From the cell containing the given text, extract its center point as [X, Y] coordinate. 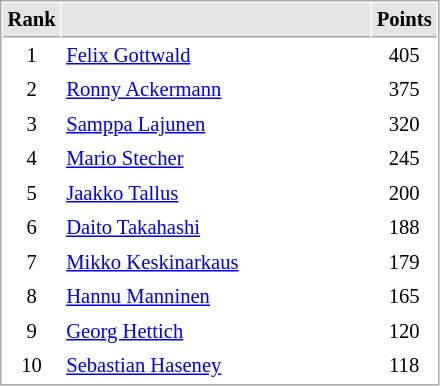
Sebastian Haseney [216, 366]
118 [404, 366]
Felix Gottwald [216, 56]
120 [404, 332]
405 [404, 56]
Points [404, 20]
188 [404, 228]
7 [32, 262]
Georg Hettich [216, 332]
3 [32, 124]
5 [32, 194]
Hannu Manninen [216, 296]
200 [404, 194]
Samppa Lajunen [216, 124]
1 [32, 56]
Ronny Ackermann [216, 90]
2 [32, 90]
Jaakko Tallus [216, 194]
9 [32, 332]
375 [404, 90]
245 [404, 158]
4 [32, 158]
Mario Stecher [216, 158]
Daito Takahashi [216, 228]
Mikko Keskinarkaus [216, 262]
10 [32, 366]
165 [404, 296]
8 [32, 296]
Rank [32, 20]
179 [404, 262]
6 [32, 228]
320 [404, 124]
